Scan for the cell matching the given text and deliver its [x, y] coordinate at center. 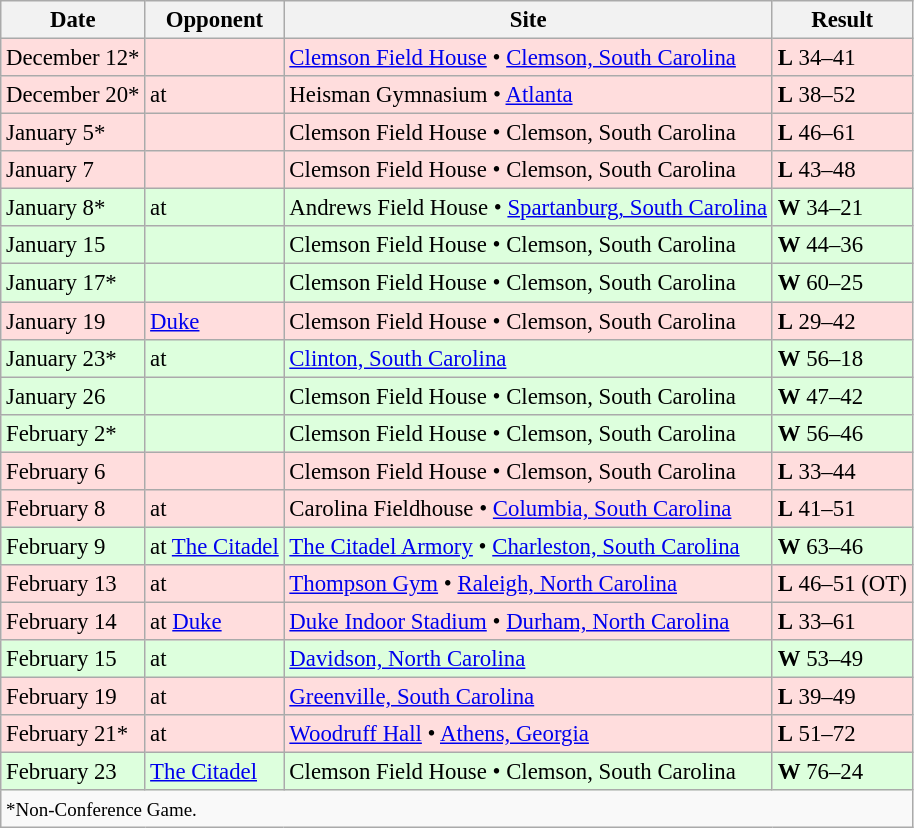
January 17* [73, 283]
January 7 [73, 170]
Site [528, 20]
W 56–18 [842, 358]
February 14 [73, 621]
L 34–41 [842, 58]
Andrews Field House • Spartanburg, South Carolina [528, 208]
W 34–21 [842, 208]
L 33–44 [842, 471]
L 33–61 [842, 621]
Greenville, South Carolina [528, 697]
Clinton, South Carolina [528, 358]
February 21* [73, 734]
W 63–46 [842, 546]
Carolina Fieldhouse • Columbia, South Carolina [528, 509]
January 5* [73, 133]
L 38–52 [842, 95]
January 8* [73, 208]
The Citadel Armory • Charleston, South Carolina [528, 546]
W 47–42 [842, 396]
L 41–51 [842, 509]
February 2* [73, 433]
The Citadel [214, 772]
Heisman Gymnasium • Atlanta [528, 95]
*Non-Conference Game. [456, 809]
February 9 [73, 546]
Woodruff Hall • Athens, Georgia [528, 734]
January 23* [73, 358]
Result [842, 20]
December 12* [73, 58]
February 19 [73, 697]
January 26 [73, 396]
L 51–72 [842, 734]
L 39–49 [842, 697]
December 20* [73, 95]
February 13 [73, 584]
W 53–49 [842, 659]
February 23 [73, 772]
February 8 [73, 509]
Opponent [214, 20]
Duke [214, 321]
at Duke [214, 621]
Davidson, North Carolina [528, 659]
W 76–24 [842, 772]
L 29–42 [842, 321]
February 6 [73, 471]
January 19 [73, 321]
at The Citadel [214, 546]
W 56–46 [842, 433]
L 43–48 [842, 170]
L 46–51 (OT) [842, 584]
Duke Indoor Stadium • Durham, North Carolina [528, 621]
W 44–36 [842, 245]
L 46–61 [842, 133]
W 60–25 [842, 283]
January 15 [73, 245]
Thompson Gym • Raleigh, North Carolina [528, 584]
Date [73, 20]
February 15 [73, 659]
